Pinpoint the cell where the given text exists, returning its (x, y) midpoint coordinate. 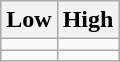
Low (29, 20)
High (88, 20)
